For the text-containing cell, return its midpoint in (x, y) coordinate format. 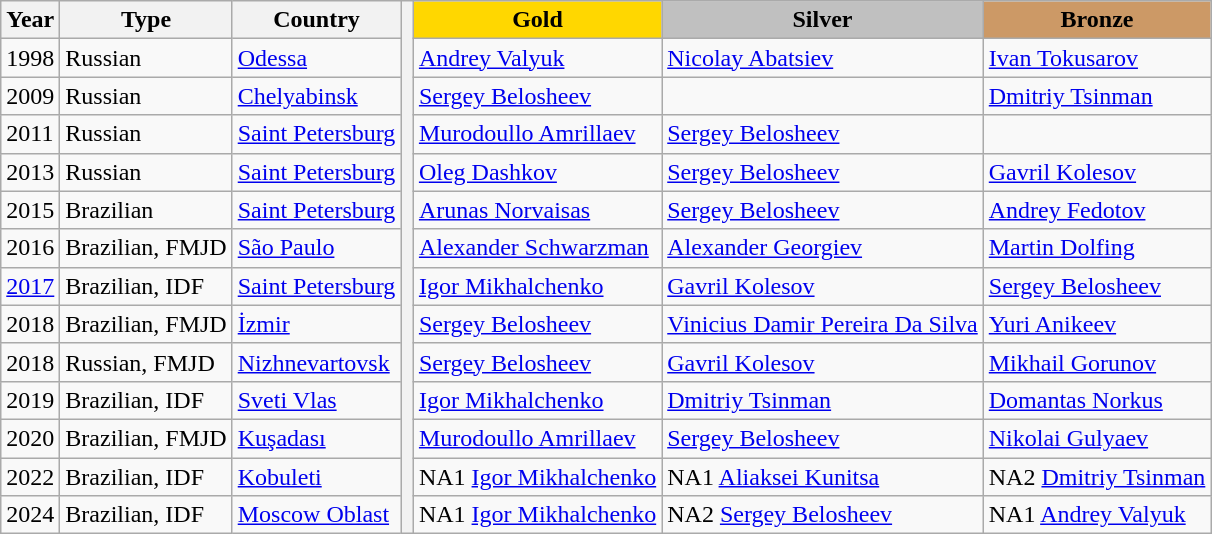
Year (30, 20)
Martin Dolfing (1097, 248)
Alexander Georgiev (823, 248)
Kuşadası (316, 438)
Nizhnevartovsk (316, 362)
Chelyabinsk (316, 96)
Russian, FMJD (146, 362)
NA1 Aliaksei Kunitsa (823, 477)
Oleg Dashkov (537, 172)
São Paulo (316, 248)
2020 (30, 438)
Brazilian (146, 210)
2024 (30, 515)
Yuri Anikeev (1097, 324)
1998 (30, 58)
Mikhail Gorunov (1097, 362)
İzmir (316, 324)
2015 (30, 210)
Moscow Oblast (316, 515)
2013 (30, 172)
2022 (30, 477)
Sveti Vlas (316, 400)
Bronze (1097, 20)
NA2 Sergey Belosheev (823, 515)
2009 (30, 96)
Kobuleti (316, 477)
Arunas Norvaisas (537, 210)
Andrey Fedotov (1097, 210)
Gold (537, 20)
Vinicius Damir Pereira Da Silva (823, 324)
2019 (30, 400)
Nikolai Gulyaev (1097, 438)
Ivan Tokusarov (1097, 58)
Country (316, 20)
NA1 Andrey Valyuk (1097, 515)
Odessa (316, 58)
2011 (30, 134)
NA2 Dmitriy Tsinman (1097, 477)
Andrey Valyuk (537, 58)
2016 (30, 248)
Alexander Schwarzman (537, 248)
Type (146, 20)
Domantas Norkus (1097, 400)
Nicolay Abatsiev (823, 58)
Silver (823, 20)
2017 (30, 286)
